Scan for the cell matching the given text and deliver its [x, y] coordinate at center. 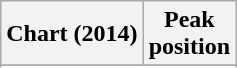
Chart (2014) [72, 34]
Peakposition [189, 34]
